Find where the given text appears and provide that cell's center as (x, y) coordinate. 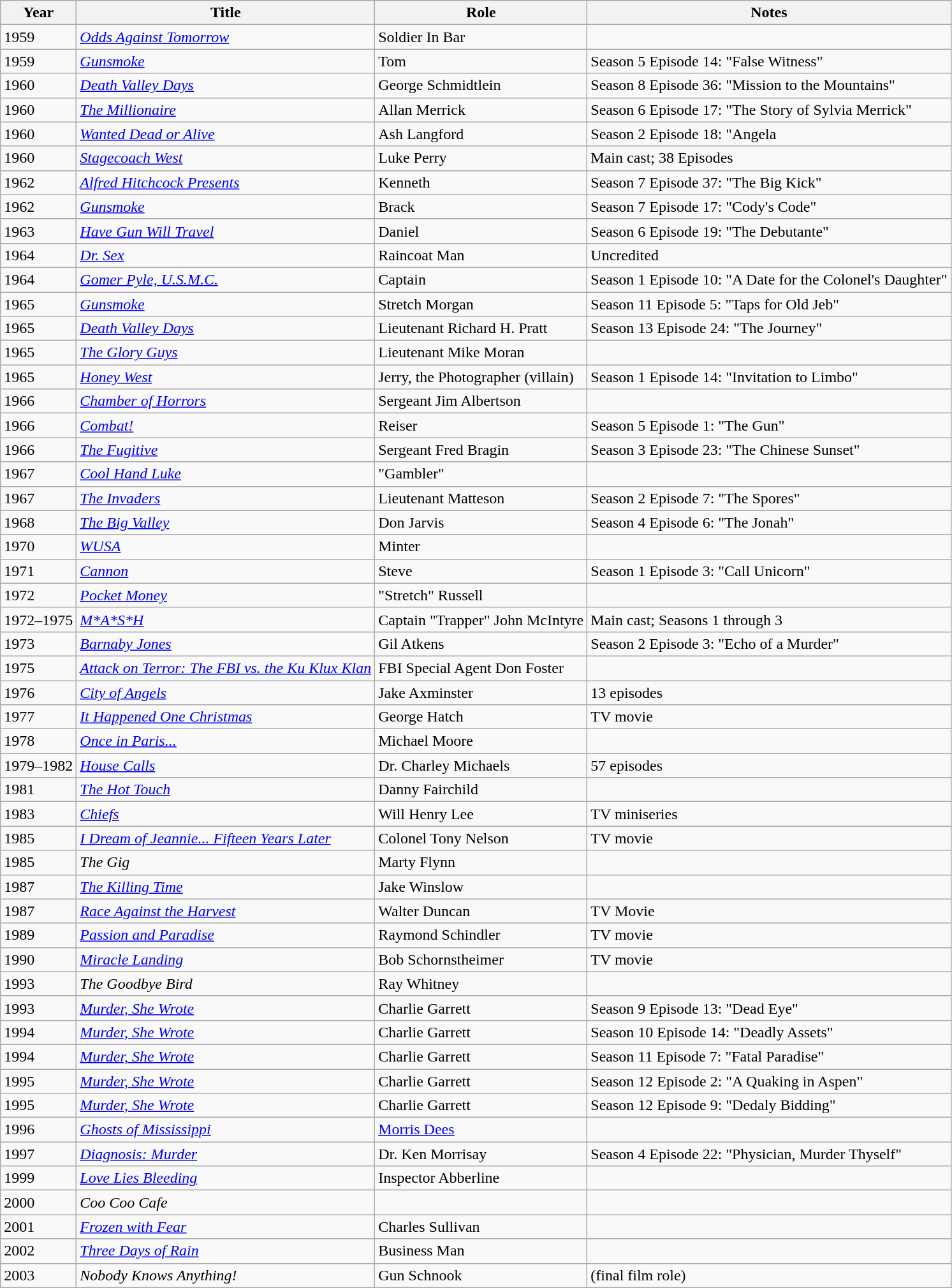
Season 1 Episode 10: "A Date for the Colonel's Daughter" (769, 279)
Sergeant Jim Albertson (481, 401)
2000 (38, 1203)
Captain "Trapper" John McIntyre (481, 619)
House Calls (226, 766)
1972–1975 (38, 619)
The Goodbye Bird (226, 984)
Once in Paris... (226, 741)
Title (226, 13)
1975 (38, 668)
Season 11 Episode 5: "Taps for Old Jeb" (769, 304)
1981 (38, 790)
Honey West (226, 377)
"Gambler" (481, 474)
Race Against the Harvest (226, 911)
1990 (38, 959)
Captain (481, 279)
Role (481, 13)
Season 2 Episode 3: "Echo of a Murder" (769, 644)
(final film role) (769, 1275)
Season 1 Episode 3: "Call Unicorn" (769, 571)
1977 (38, 717)
Raincoat Man (481, 255)
Steve (481, 571)
Season 12 Episode 2: "A Quaking in Aspen" (769, 1081)
The Glory Guys (226, 353)
George Hatch (481, 717)
Barnaby Jones (226, 644)
Nobody Knows Anything! (226, 1275)
Cannon (226, 571)
Season 10 Episode 14: "Deadly Assets" (769, 1032)
Dr. Sex (226, 255)
13 episodes (769, 692)
Miracle Landing (226, 959)
The Gig (226, 862)
I Dream of Jeannie... Fifteen Years Later (226, 838)
Danny Fairchild (481, 790)
Season 7 Episode 17: "Cody's Code" (769, 207)
Gomer Pyle, U.S.M.C. (226, 279)
Three Days of Rain (226, 1251)
Lieutenant Mike Moran (481, 353)
Tom (481, 61)
Attack on Terror: The FBI vs. the Ku Klux Klan (226, 668)
1973 (38, 644)
Odds Against Tomorrow (226, 37)
Raymond Schindler (481, 935)
Lieutenant Matteson (481, 498)
Season 5 Episode 1: "The Gun" (769, 426)
Alfred Hitchcock Presents (226, 182)
Season 6 Episode 19: "The Debutante" (769, 231)
Season 6 Episode 17: "The Story of Sylvia Merrick" (769, 110)
Jake Axminster (481, 692)
Combat! (226, 426)
1963 (38, 231)
Season 11 Episode 7: "Fatal Paradise" (769, 1056)
2003 (38, 1275)
Jake Winslow (481, 887)
1983 (38, 814)
Diagnosis: Murder (226, 1154)
Brack (481, 207)
Inspector Abberline (481, 1178)
1968 (38, 522)
Season 12 Episode 9: "Dedaly Bidding" (769, 1106)
Notes (769, 13)
1979–1982 (38, 766)
The Big Valley (226, 522)
Frozen with Fear (226, 1227)
Soldier In Bar (481, 37)
The Killing Time (226, 887)
Season 4 Episode 22: "Physician, Murder Thyself" (769, 1154)
Season 1 Episode 14: "Invitation to Limbo" (769, 377)
Chiefs (226, 814)
Dr. Charley Michaels (481, 766)
Season 7 Episode 37: "The Big Kick" (769, 182)
Season 13 Episode 24: "The Journey" (769, 329)
Charles Sullivan (481, 1227)
Reiser (481, 426)
Stretch Morgan (481, 304)
Jerry, the Photographer (villain) (481, 377)
Business Man (481, 1251)
1970 (38, 547)
The Invaders (226, 498)
Love Lies Bleeding (226, 1178)
Gun Schnook (481, 1275)
Uncredited (769, 255)
Ray Whitney (481, 984)
Season 9 Episode 13: "Dead Eye" (769, 1008)
Morris Dees (481, 1130)
2001 (38, 1227)
2002 (38, 1251)
The Hot Touch (226, 790)
Will Henry Lee (481, 814)
Season 8 Episode 36: "Mission to the Mountains" (769, 85)
Daniel (481, 231)
1978 (38, 741)
Michael Moore (481, 741)
Gil Atkens (481, 644)
It Happened One Christmas (226, 717)
"Stretch" Russell (481, 595)
Season 2 Episode 7: "The Spores" (769, 498)
George Schmidtlein (481, 85)
Passion and Paradise (226, 935)
Dr. Ken Morrisay (481, 1154)
FBI Special Agent Don Foster (481, 668)
Minter (481, 547)
Ghosts of Mississippi (226, 1130)
Lieutenant Richard H. Pratt (481, 329)
Kenneth (481, 182)
Wanted Dead or Alive (226, 134)
1972 (38, 595)
Coo Coo Cafe (226, 1203)
TV miniseries (769, 814)
Have Gun Will Travel (226, 231)
1989 (38, 935)
Season 3 Episode 23: "The Chinese Sunset" (769, 450)
1997 (38, 1154)
Ash Langford (481, 134)
Stagecoach West (226, 158)
Chamber of Horrors (226, 401)
Main cast; 38 Episodes (769, 158)
City of Angels (226, 692)
Pocket Money (226, 595)
M*A*S*H (226, 619)
Season 4 Episode 6: "The Jonah" (769, 522)
1999 (38, 1178)
TV Movie (769, 911)
The Fugitive (226, 450)
Bob Schornstheimer (481, 959)
Year (38, 13)
Colonel Tony Nelson (481, 838)
Allan Merrick (481, 110)
1996 (38, 1130)
Season 2 Episode 18: "Angela (769, 134)
Sergeant Fred Bragin (481, 450)
57 episodes (769, 766)
The Millionaire (226, 110)
Luke Perry (481, 158)
WUSA (226, 547)
Don Jarvis (481, 522)
Walter Duncan (481, 911)
Cool Hand Luke (226, 474)
Main cast; Seasons 1 through 3 (769, 619)
1971 (38, 571)
1976 (38, 692)
Marty Flynn (481, 862)
Season 5 Episode 14: "False Witness" (769, 61)
